Pinpoint the cell where the given text exists, returning its (x, y) midpoint coordinate. 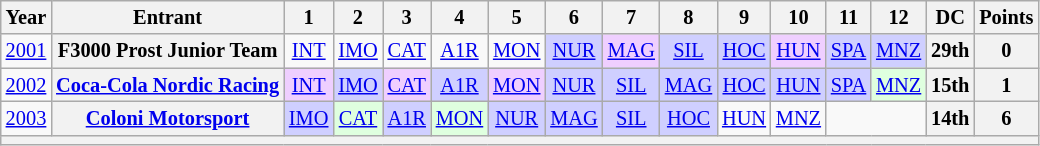
2001 (26, 51)
29th (950, 51)
Entrant (168, 17)
F3000 Prost Junior Team (168, 51)
9 (744, 17)
DC (950, 17)
Year (26, 17)
14th (950, 118)
10 (798, 17)
15th (950, 85)
8 (688, 17)
7 (632, 17)
5 (516, 17)
Coloni Motorsport (168, 118)
11 (848, 17)
2 (358, 17)
4 (460, 17)
Coca-Cola Nordic Racing (168, 85)
Points (1006, 17)
3 (407, 17)
12 (898, 17)
2002 (26, 85)
2003 (26, 118)
0 (1006, 51)
